Find where the given text appears and provide that cell's center as [x, y] coordinate. 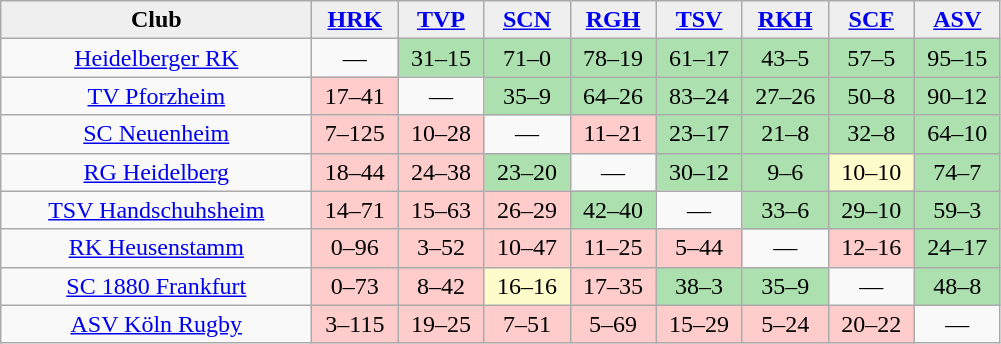
23–20 [527, 172]
78–19 [613, 58]
3–52 [441, 248]
TSV Handschuhsheim [156, 210]
10–28 [441, 134]
SCF [871, 20]
48–8 [957, 286]
29–10 [871, 210]
HRK [355, 20]
15–63 [441, 210]
57–5 [871, 58]
RGH [613, 20]
12–16 [871, 248]
10–47 [527, 248]
ASV Köln Rugby [156, 324]
RG Heidelberg [156, 172]
SCN [527, 20]
3–115 [355, 324]
24–38 [441, 172]
TSV [699, 20]
20–22 [871, 324]
27–26 [785, 96]
TVP [441, 20]
23–17 [699, 134]
33–6 [785, 210]
17–41 [355, 96]
59–3 [957, 210]
71–0 [527, 58]
43–5 [785, 58]
14–71 [355, 210]
18–44 [355, 172]
11–25 [613, 248]
10–10 [871, 172]
95–15 [957, 58]
30–12 [699, 172]
31–15 [441, 58]
0–96 [355, 248]
5–44 [699, 248]
64–10 [957, 134]
5–24 [785, 324]
9–6 [785, 172]
32–8 [871, 134]
7–125 [355, 134]
83–24 [699, 96]
64–26 [613, 96]
11–21 [613, 134]
19–25 [441, 324]
ASV [957, 20]
42–40 [613, 210]
61–17 [699, 58]
Heidelberger RK [156, 58]
26–29 [527, 210]
RKH [785, 20]
17–35 [613, 286]
38–3 [699, 286]
0–73 [355, 286]
74–7 [957, 172]
16–16 [527, 286]
SC Neuenheim [156, 134]
21–8 [785, 134]
90–12 [957, 96]
7–51 [527, 324]
24–17 [957, 248]
5–69 [613, 324]
50–8 [871, 96]
8–42 [441, 286]
RK Heusenstamm [156, 248]
15–29 [699, 324]
TV Pforzheim [156, 96]
SC 1880 Frankfurt [156, 286]
Club [156, 20]
